Extract the [x, y] coordinate from the center of the cell holding the provided text.  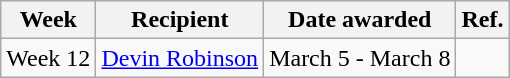
Recipient [180, 20]
Week 12 [48, 58]
Date awarded [360, 20]
March 5 - March 8 [360, 58]
Devin Robinson [180, 58]
Week [48, 20]
Ref. [482, 20]
